Locate the cell with the specified text and output its [X, Y] center coordinate. 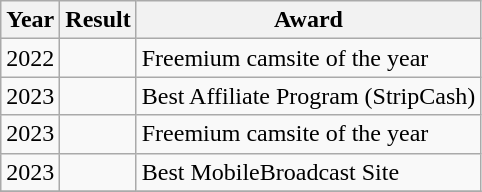
2022 [30, 58]
Best MobileBroadcast Site [308, 172]
Result [98, 20]
Award [308, 20]
Best Affiliate Program (StripCash) [308, 96]
Year [30, 20]
